From the cell containing the given text, extract its center point as [X, Y] coordinate. 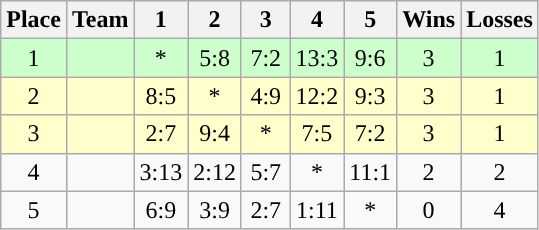
8:5 [161, 96]
9:3 [370, 96]
5:7 [266, 172]
1:11 [317, 210]
13:3 [317, 58]
7:5 [317, 134]
11:1 [370, 172]
6:9 [161, 210]
3:13 [161, 172]
9:6 [370, 58]
4:9 [266, 96]
2:12 [215, 172]
Place [34, 20]
Wins [429, 20]
Losses [500, 20]
0 [429, 210]
5:8 [215, 58]
3:9 [215, 210]
9:4 [215, 134]
Team [100, 20]
12:2 [317, 96]
